Locate the cell with the specified text and output its (X, Y) center coordinate. 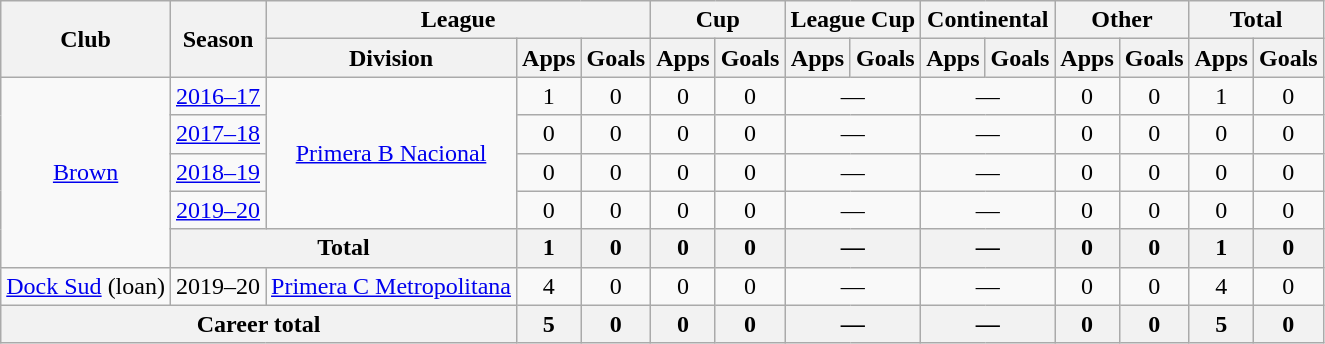
Brown (86, 172)
Career total (259, 324)
Dock Sud (loan) (86, 286)
2016–17 (218, 96)
Other (1122, 20)
Primera C Metropolitana (392, 286)
League Cup (853, 20)
2018–19 (218, 172)
Continental (988, 20)
Season (218, 39)
Primera B Nacional (392, 153)
Cup (718, 20)
2017–18 (218, 134)
League (458, 20)
Division (392, 58)
Club (86, 39)
